Return the (X, Y) coordinate for the center point of the cell that contains the specified text.  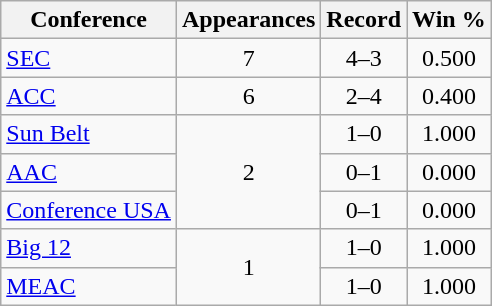
1 (248, 267)
2–4 (364, 96)
Big 12 (89, 248)
AAC (89, 172)
Appearances (248, 20)
7 (248, 58)
6 (248, 96)
2 (248, 172)
SEC (89, 58)
MEAC (89, 286)
ACC (89, 96)
0.400 (450, 96)
Win % (450, 20)
Sun Belt (89, 134)
Conference (89, 20)
Record (364, 20)
4–3 (364, 58)
Conference USA (89, 210)
0.500 (450, 58)
